Find where the given text appears and provide that cell's center as (x, y) coordinate. 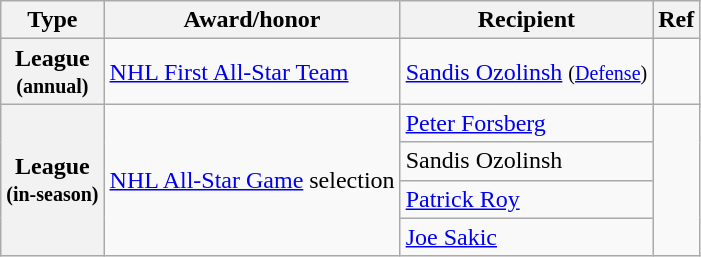
NHL All-Star Game selection (252, 180)
Joe Sakic (526, 237)
Patrick Roy (526, 199)
Recipient (526, 20)
Type (52, 20)
League(in-season) (52, 180)
Ref (676, 20)
Sandis Ozolinsh (526, 161)
NHL First All-Star Team (252, 72)
League(annual) (52, 72)
Sandis Ozolinsh (Defense) (526, 72)
Award/honor (252, 20)
Peter Forsberg (526, 123)
